Extract the (x, y) coordinate from the center of the cell holding the provided text.  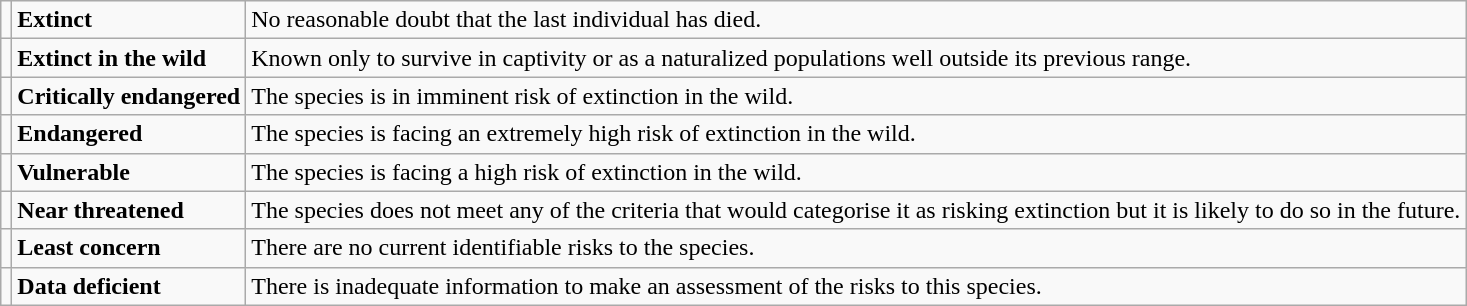
There are no current identifiable risks to the species. (856, 248)
Endangered (129, 134)
Extinct (129, 20)
Vulnerable (129, 172)
The species does not meet any of the criteria that would categorise it as risking extinction but it is likely to do so in the future. (856, 210)
Extinct in the wild (129, 58)
Least concern (129, 248)
The species is facing an extremely high risk of extinction in the wild. (856, 134)
There is inadequate information to make an assessment of the risks to this species. (856, 286)
Critically endangered (129, 96)
Data deficient (129, 286)
The species is in imminent risk of extinction in the wild. (856, 96)
Known only to survive in captivity or as a naturalized populations well outside its previous range. (856, 58)
Near threatened (129, 210)
No reasonable doubt that the last individual has died. (856, 20)
The species is facing a high risk of extinction in the wild. (856, 172)
